Extract the [X, Y] coordinate from the center of the cell holding the provided text.  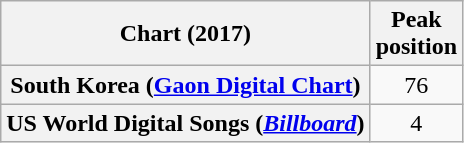
Peakposition [416, 34]
4 [416, 123]
76 [416, 85]
US World Digital Songs (Billboard) [186, 123]
Chart (2017) [186, 34]
South Korea (Gaon Digital Chart) [186, 85]
